Return [x, y] of the center of cell containing provided text 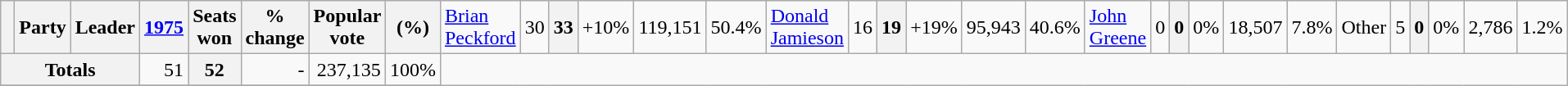
40.6% [1055, 28]
John Greene [1117, 28]
Party [43, 28]
+10% [606, 28]
52 [215, 70]
19 [891, 28]
Donald Jamieson [807, 28]
Other [1364, 28]
Popular vote [347, 28]
5 [1401, 28]
(%) [413, 28]
18,507 [1255, 28]
51 [164, 70]
119,151 [670, 28]
Seats won [215, 28]
1.2% [1542, 28]
Leader [105, 28]
- [275, 70]
+19% [934, 28]
% change [275, 28]
95,943 [993, 28]
Totals [70, 70]
100% [413, 70]
16 [862, 28]
50.4% [736, 28]
2,786 [1491, 28]
Brian Peckford [480, 28]
33 [564, 28]
7.8% [1312, 28]
1975 [164, 28]
237,135 [347, 70]
30 [534, 28]
